Identify which cell holds the provided text, then report its [x, y] central coordinate. 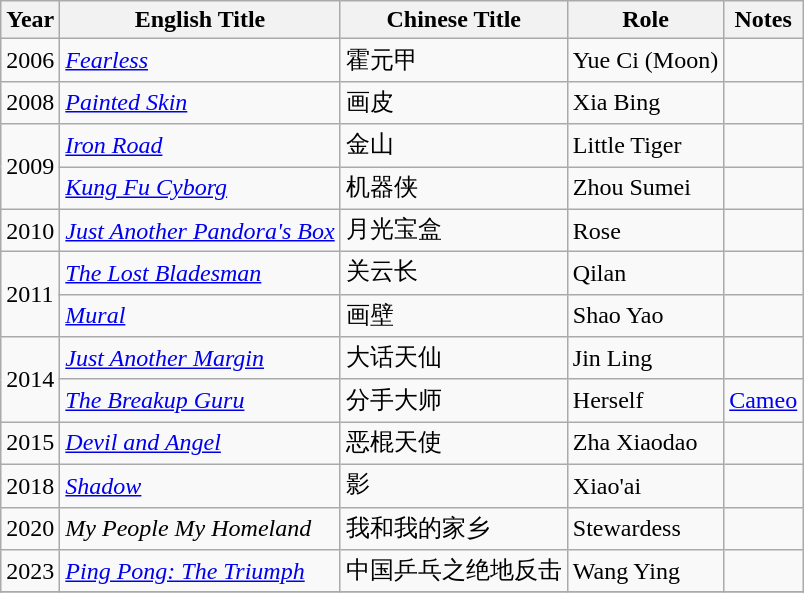
Notes [764, 20]
Ping Pong: The Triumph [200, 572]
大话天仙 [454, 358]
Herself [645, 400]
Rose [645, 230]
Fearless [200, 60]
2010 [30, 230]
Devil and Angel [200, 444]
霍元甲 [454, 60]
2008 [30, 102]
My People My Homeland [200, 528]
2014 [30, 380]
Stewardess [645, 528]
影 [454, 486]
Jin Ling [645, 358]
金山 [454, 146]
2015 [30, 444]
2018 [30, 486]
2020 [30, 528]
Wang Ying [645, 572]
Cameo [764, 400]
Little Tiger [645, 146]
机器侠 [454, 188]
2009 [30, 166]
2011 [30, 294]
分手大师 [454, 400]
Year [30, 20]
Qilan [645, 274]
Shao Yao [645, 316]
月光宝盒 [454, 230]
我和我的家乡 [454, 528]
Mural [200, 316]
Zhou Sumei [645, 188]
Kung Fu Cyborg [200, 188]
The Breakup Guru [200, 400]
Yue Ci (Moon) [645, 60]
Shadow [200, 486]
2006 [30, 60]
Chinese Title [454, 20]
Zha Xiaodao [645, 444]
English Title [200, 20]
画壁 [454, 316]
Xiao'ai [645, 486]
关云长 [454, 274]
The Lost Bladesman [200, 274]
画皮 [454, 102]
2023 [30, 572]
Role [645, 20]
Xia Bing [645, 102]
Just Another Pandora's Box [200, 230]
Painted Skin [200, 102]
Just Another Margin [200, 358]
恶棍天使 [454, 444]
中国乒乓之绝地反击 [454, 572]
Iron Road [200, 146]
